Return the [X, Y] coordinate for the center point of the cell that contains the specified text.  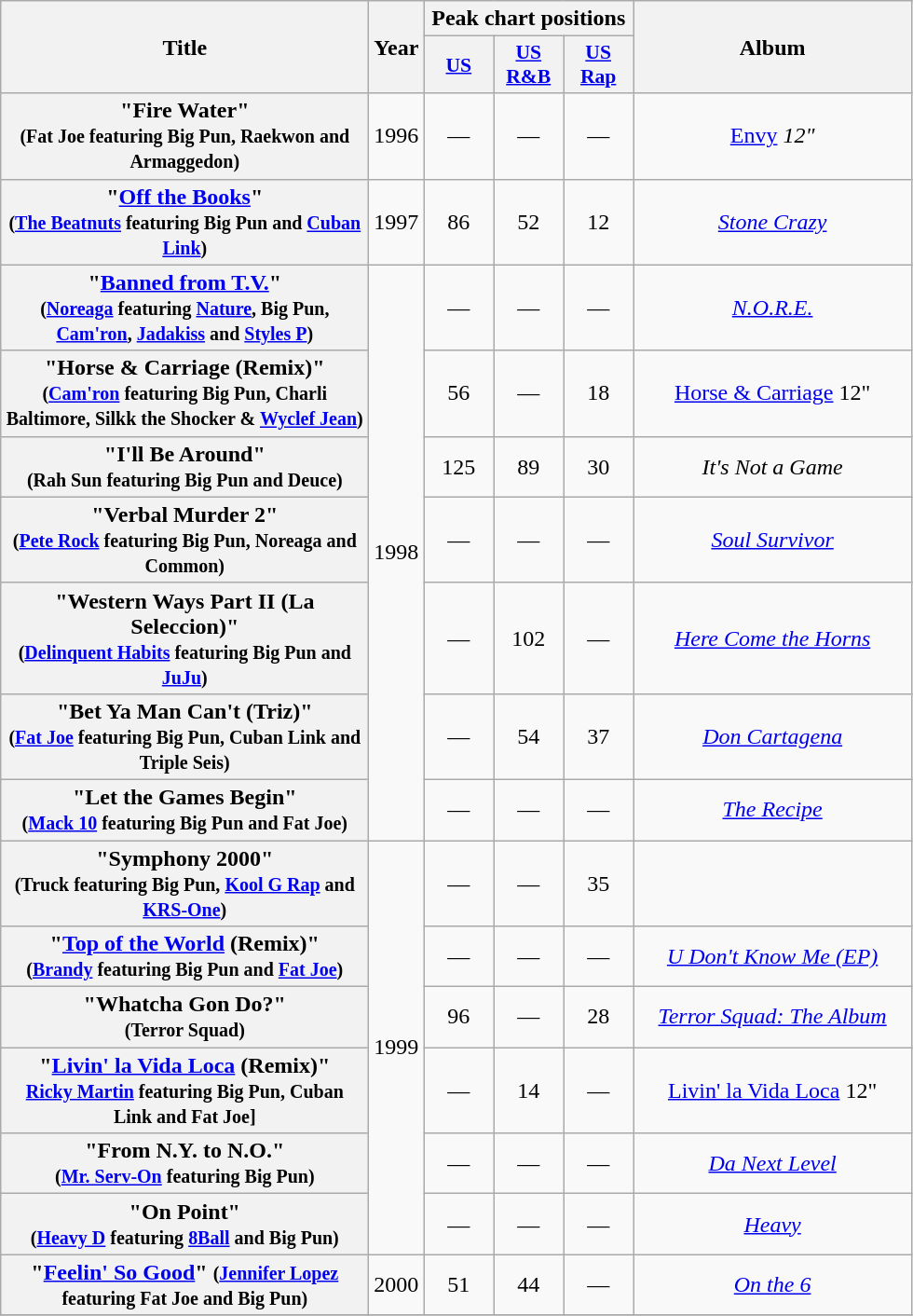
N.O.R.E. [773, 308]
35 [598, 884]
"Horse & Carriage (Remix)" (Cam'ron featuring Big Pun, Charli Baltimore, Silkk the Shocker & Wyclef Jean) [184, 393]
54 [529, 736]
1996 [397, 136]
US R&B [529, 65]
Year [397, 47]
37 [598, 736]
On the 6 [773, 1284]
52 [529, 222]
"From N.Y. to N.O."(Mr. Serv-On featuring Big Pun) [184, 1163]
"Feelin' So Good" (Jennifer Lopez featuring Fat Joe and Big Pun) [184, 1284]
"Top of the World (Remix)"(Brandy featuring Big Pun and Fat Joe) [184, 956]
96 [458, 1018]
"Fire Water"(Fat Joe featuring Big Pun, Raekwon and Armaggedon) [184, 136]
"I'll Be Around"(Rah Sun featuring Big Pun and Deuce) [184, 466]
Envy 12" [773, 136]
56 [458, 393]
Horse & Carriage 12" [773, 393]
86 [458, 222]
Peak chart positions [529, 19]
Here Come the Horns [773, 637]
Heavy [773, 1225]
"Western Ways Part II (La Seleccion)"(Delinquent Habits featuring Big Pun and JuJu) [184, 637]
U Don't Know Me (EP) [773, 956]
Don Cartagena [773, 736]
12 [598, 222]
28 [598, 1018]
1999 [397, 1048]
Album [773, 47]
"Let the Games Begin" (Mack 10 featuring Big Pun and Fat Joe) [184, 809]
"Off the Books"(The Beatnuts featuring Big Pun and Cuban Link) [184, 222]
1997 [397, 222]
"Livin' la Vida Loca (Remix)" Ricky Martin featuring Big Pun, Cuban Link and Fat Joe] [184, 1090]
"Symphony 2000"(Truck featuring Big Pun, Kool G Rap and KRS-One) [184, 884]
"Whatcha Gon Do?" (Terror Squad) [184, 1018]
30 [598, 466]
44 [529, 1284]
125 [458, 466]
US Rap [598, 65]
89 [529, 466]
102 [529, 637]
US [458, 65]
1998 [397, 552]
It's Not a Game [773, 466]
"On Point"(Heavy D featuring 8Ball and Big Pun) [184, 1225]
Da Next Level [773, 1163]
Livin' la Vida Loca 12" [773, 1090]
The Recipe [773, 809]
Soul Survivor [773, 540]
Stone Crazy [773, 222]
"Banned from T.V."(Noreaga featuring Nature, Big Pun, Cam'ron, Jadakiss and Styles P) [184, 308]
51 [458, 1284]
"Bet Ya Man Can't (Triz)"(Fat Joe featuring Big Pun, Cuban Link and Triple Seis) [184, 736]
Terror Squad: The Album [773, 1018]
18 [598, 393]
2000 [397, 1284]
"Verbal Murder 2"(Pete Rock featuring Big Pun, Noreaga and Common) [184, 540]
Title [184, 47]
14 [529, 1090]
